Return the [X, Y] coordinate for the center point of the cell that contains the specified text.  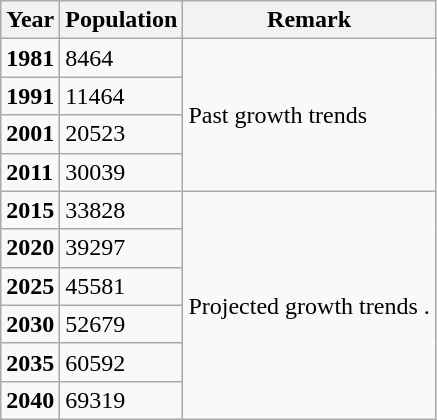
20523 [122, 134]
30039 [122, 172]
60592 [122, 362]
2030 [30, 324]
2025 [30, 286]
1981 [30, 58]
2015 [30, 210]
69319 [122, 400]
11464 [122, 96]
Year [30, 20]
8464 [122, 58]
2020 [30, 248]
33828 [122, 210]
Population [122, 20]
2001 [30, 134]
52679 [122, 324]
39297 [122, 248]
2040 [30, 400]
1991 [30, 96]
45581 [122, 286]
Projected growth trends . [309, 305]
Remark [309, 20]
2035 [30, 362]
Past growth trends [309, 115]
2011 [30, 172]
